Output the [X, Y] coordinate of the center of the cell containing the given text.  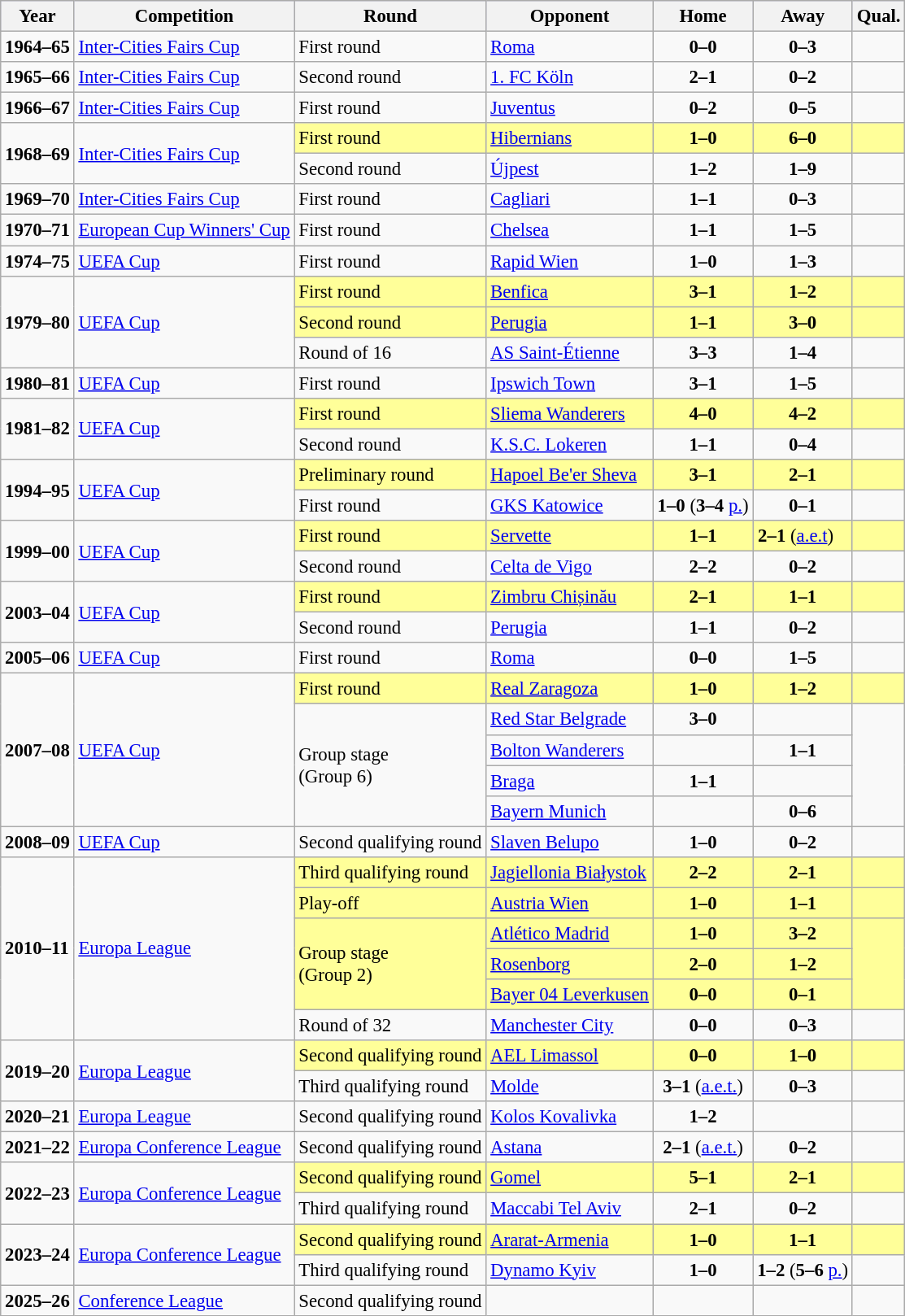
Hibernians [569, 138]
2022–23 [37, 1194]
1–4 [803, 352]
Home [703, 16]
Manchester City [569, 1026]
Braga [569, 781]
Rosenborg [569, 964]
1–9 [803, 169]
2–1 (a.e.t.) [703, 1148]
Újpest [569, 169]
AEL Limassol [569, 1056]
1–3 [803, 261]
Dynamo Kyiv [569, 1270]
1964–65 [37, 47]
K.S.C. Lokeren [569, 444]
4–0 [703, 414]
Chelsea [569, 230]
1999–00 [37, 551]
2010–11 [37, 949]
3–2 [803, 934]
6–0 [803, 138]
2–0 [703, 964]
3–3 [703, 352]
0–6 [803, 811]
2019–20 [37, 1070]
1980–81 [37, 383]
2005–06 [37, 658]
Servette [569, 536]
AS Saint-Étienne [569, 352]
2020–21 [37, 1117]
Benfica [569, 291]
Opponent [569, 16]
Qual. [878, 16]
0–4 [803, 444]
2008–09 [37, 842]
Kolos Kovalivka [569, 1117]
Group stage(Group 6) [390, 765]
Austria Wien [569, 903]
1965–66 [37, 77]
1969–70 [37, 199]
5–1 [703, 1179]
Round of 32 [390, 1026]
0–5 [803, 108]
Slaven Belupo [569, 842]
Atlético Madrid [569, 934]
4–2 [803, 414]
1981–82 [37, 429]
Maccabi Tel Aviv [569, 1209]
1. FC Köln [569, 77]
1–2 (5–6 p.) [803, 1270]
Year [37, 16]
1–0 (3–4 p.) [703, 505]
2003–04 [37, 612]
Zimbru Chișinău [569, 597]
Real Zaragoza [569, 689]
2025–26 [37, 1301]
Astana [569, 1148]
Celta de Vigo [569, 567]
Ararat-Armenia [569, 1240]
Rapid Wien [569, 261]
Bayer 04 Leverkusen [569, 995]
Away [803, 16]
Bolton Wanderers [569, 750]
2–1 (a.e.t) [803, 536]
Competition [184, 16]
1974–75 [37, 261]
2007–08 [37, 750]
Round [390, 16]
Cagliari [569, 199]
Gomel [569, 1179]
1968–69 [37, 153]
2021–22 [37, 1148]
GKS Katowice [569, 505]
1970–71 [37, 230]
Red Star Belgrade [569, 720]
2023–24 [37, 1254]
Jagiellonia Białystok [569, 873]
Juventus [569, 108]
European Cup Winners' Cup [184, 230]
1966–67 [37, 108]
Play-off [390, 903]
1994–95 [37, 490]
Sliema Wanderers [569, 414]
Preliminary round [390, 475]
Round of 16 [390, 352]
Molde [569, 1087]
Ipswich Town [569, 383]
3–1 (a.e.t.) [703, 1087]
Conference League [184, 1301]
1979–80 [37, 322]
Bayern Munich [569, 811]
Hapoel Be'er Sheva [569, 475]
Group stage(Group 2) [390, 965]
